Extract the (x, y) coordinate from the center of the cell holding the provided text.  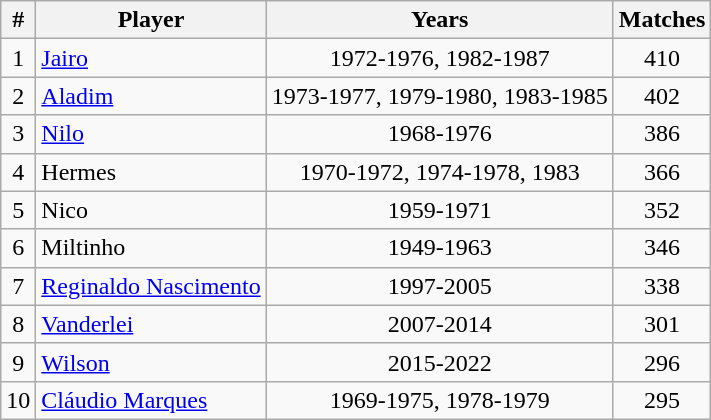
10 (18, 400)
346 (662, 248)
352 (662, 210)
3 (18, 134)
1969-1975, 1978-1979 (440, 400)
Matches (662, 20)
Reginaldo Nascimento (151, 286)
9 (18, 362)
# (18, 20)
1968-1976 (440, 134)
2 (18, 96)
Nilo (151, 134)
296 (662, 362)
Cláudio Marques (151, 400)
Wilson (151, 362)
Player (151, 20)
386 (662, 134)
7 (18, 286)
1997-2005 (440, 286)
1949-1963 (440, 248)
6 (18, 248)
1973-1977, 1979-1980, 1983-1985 (440, 96)
4 (18, 172)
1972-1976, 1982-1987 (440, 58)
5 (18, 210)
2015-2022 (440, 362)
Vanderlei (151, 324)
Aladim (151, 96)
1959-1971 (440, 210)
366 (662, 172)
402 (662, 96)
301 (662, 324)
Jairo (151, 58)
295 (662, 400)
8 (18, 324)
1970-1972, 1974-1978, 1983 (440, 172)
338 (662, 286)
Miltinho (151, 248)
410 (662, 58)
Years (440, 20)
Hermes (151, 172)
2007-2014 (440, 324)
Nico (151, 210)
1 (18, 58)
